Extract the [x, y] coordinate from the center of the cell holding the provided text.  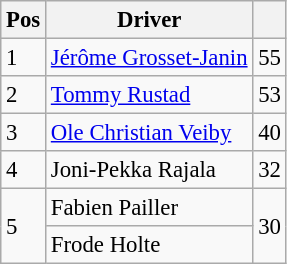
1 [24, 58]
Frode Holte [150, 245]
40 [270, 133]
55 [270, 58]
Joni-Pekka Rajala [150, 170]
4 [24, 170]
53 [270, 95]
30 [270, 226]
Pos [24, 20]
5 [24, 226]
32 [270, 170]
Driver [150, 20]
3 [24, 133]
Tommy Rustad [150, 95]
2 [24, 95]
Jérôme Grosset-Janin [150, 58]
Ole Christian Veiby [150, 133]
Fabien Pailler [150, 208]
